Return (x, y) of the center of cell containing provided text 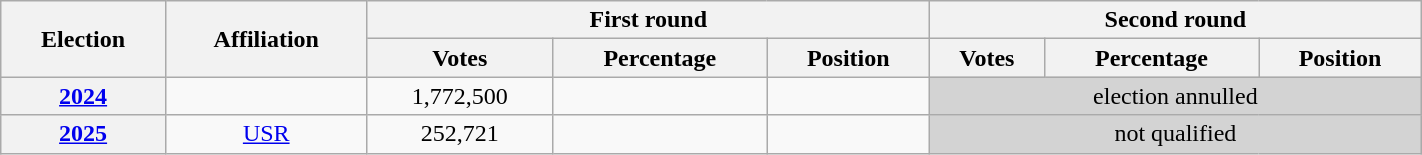
Second round (1176, 20)
2025 (84, 134)
Election (84, 39)
252,721 (460, 134)
First round (648, 20)
2024 (84, 96)
1,772,500 (460, 96)
election annulled (1176, 96)
USR (266, 134)
not qualified (1176, 134)
Affiliation (266, 39)
